From the cell containing the given text, extract its center point as (x, y) coordinate. 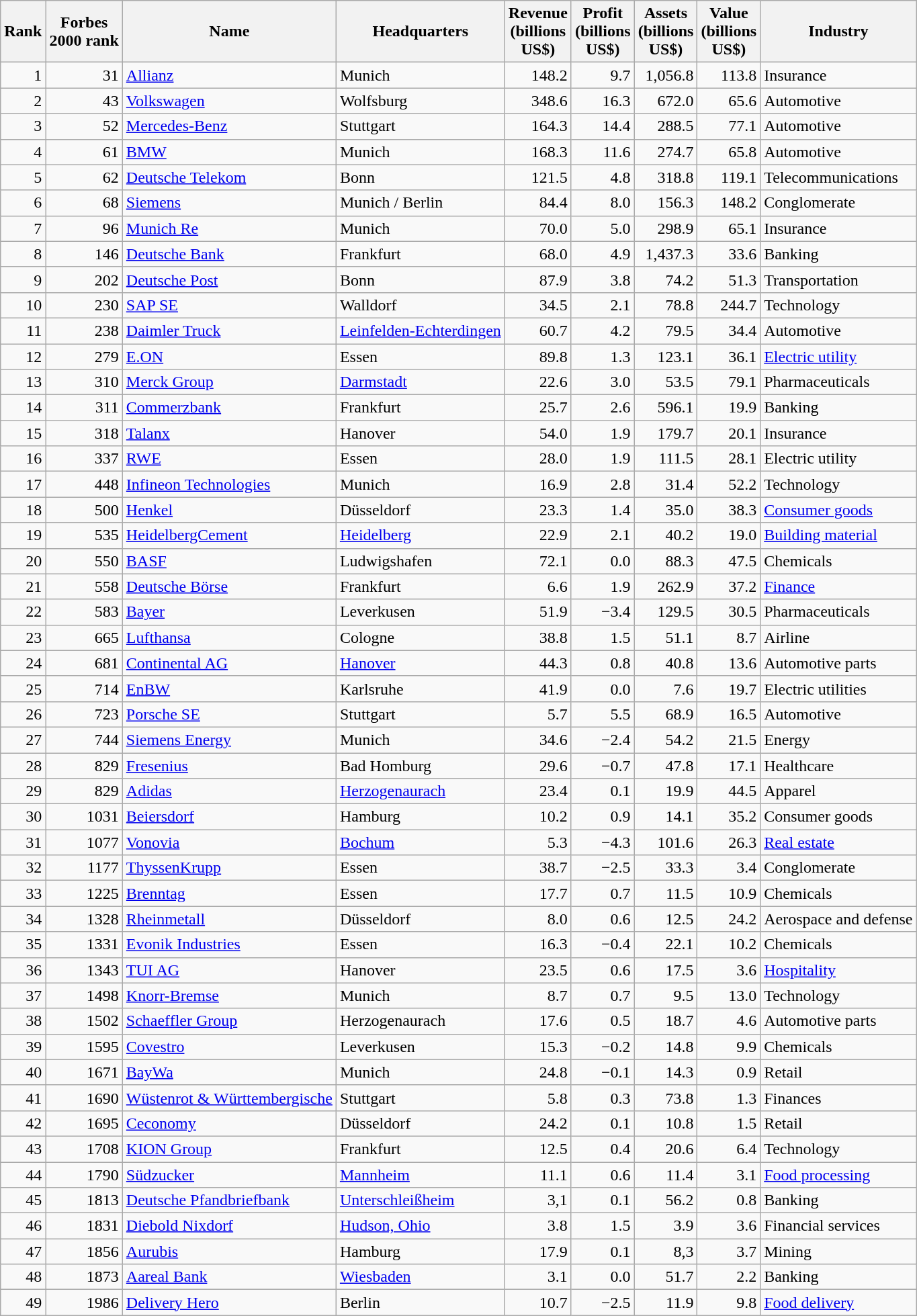
Adidas (229, 791)
Ceconomy (229, 1123)
1856 (84, 1252)
SAP SE (229, 305)
7 (23, 228)
1873 (84, 1277)
60.7 (537, 331)
23.3 (537, 510)
121.5 (537, 177)
BayWa (229, 1072)
32 (23, 868)
96 (84, 228)
Hospitality (838, 970)
4 (23, 152)
17 (23, 484)
583 (84, 612)
Delivery Hero (229, 1303)
262.9 (666, 586)
5.8 (537, 1098)
1813 (84, 1200)
68.9 (666, 714)
Leinfelden-Echterdingen (421, 331)
22.1 (666, 945)
13.6 (729, 663)
−0.4 (603, 945)
1,437.3 (666, 254)
Infineon Technologies (229, 484)
1.4 (603, 510)
Commerzbank (229, 408)
22.9 (537, 535)
35.2 (729, 817)
17.9 (537, 1252)
230 (84, 305)
723 (84, 714)
9.7 (603, 75)
Südzucker (229, 1175)
Apparel (838, 791)
17.1 (729, 765)
179.7 (666, 433)
19.7 (729, 689)
5.5 (603, 714)
Finances (838, 1098)
Cologne (421, 638)
16.9 (537, 484)
62 (84, 177)
1225 (84, 893)
65.8 (729, 152)
Profit(billions US$) (603, 32)
Aerospace and defense (838, 919)
21.5 (729, 740)
714 (84, 689)
88.3 (666, 561)
−3.4 (603, 612)
3 (23, 126)
2 (23, 101)
Brenntag (229, 893)
279 (84, 357)
38.8 (537, 638)
37.2 (729, 586)
28.1 (729, 459)
1 (23, 75)
Daimler Truck (229, 331)
19.0 (729, 535)
0.4 (603, 1149)
11.6 (603, 152)
11.9 (666, 1303)
Aareal Bank (229, 1277)
45 (23, 1200)
17.7 (537, 893)
500 (84, 510)
535 (84, 535)
Schaeffler Group (229, 1021)
5 (23, 177)
49 (23, 1303)
36 (23, 970)
Financial services (838, 1226)
E.ON (229, 357)
−0.1 (603, 1072)
34 (23, 919)
Munich Re (229, 228)
318.8 (666, 177)
33.6 (729, 254)
33 (23, 893)
68.0 (537, 254)
Deutsche Post (229, 279)
44.5 (729, 791)
Beiersdorf (229, 817)
Transportation (838, 279)
146 (84, 254)
1708 (84, 1149)
7.6 (666, 689)
21 (23, 586)
11.1 (537, 1175)
Assets(billions US$) (666, 32)
Siemens Energy (229, 740)
Wiesbaden (421, 1277)
0.5 (603, 1021)
47.8 (666, 765)
41 (23, 1098)
665 (84, 638)
9.9 (729, 1047)
Darmstadt (421, 382)
Diebold Nixdorf (229, 1226)
119.1 (729, 177)
12 (23, 357)
KION Group (229, 1149)
11.4 (666, 1175)
26.3 (729, 842)
4.2 (603, 331)
2.2 (729, 1277)
47 (23, 1252)
14.8 (666, 1047)
274.7 (666, 152)
65.6 (729, 101)
6.6 (537, 586)
16 (23, 459)
56.2 (666, 1200)
14 (23, 408)
Mercedes-Benz (229, 126)
61 (84, 152)
14.3 (666, 1072)
Healthcare (838, 765)
Vonovia (229, 842)
40.2 (666, 535)
34.4 (729, 331)
Finance (838, 586)
RWE (229, 459)
Siemens (229, 203)
Deutsche Pfandbriefbank (229, 1200)
22.6 (537, 382)
44.3 (537, 663)
−0.2 (603, 1047)
BASF (229, 561)
16.5 (729, 714)
34.6 (537, 740)
Merck Group (229, 382)
Food processing (838, 1175)
52.2 (729, 484)
164.3 (537, 126)
Deutsche Telekom (229, 177)
78.8 (666, 305)
Deutsche Börse (229, 586)
10 (23, 305)
53.5 (666, 382)
23.5 (537, 970)
8,3 (666, 1252)
348.6 (537, 101)
Fresenius (229, 765)
46 (23, 1226)
672.0 (666, 101)
9.5 (666, 996)
Rank (23, 32)
24.8 (537, 1072)
550 (84, 561)
3.9 (666, 1226)
73.8 (666, 1098)
337 (84, 459)
1331 (84, 945)
101.6 (666, 842)
Covestro (229, 1047)
681 (84, 663)
Deutsche Bank (229, 254)
6.4 (729, 1149)
558 (84, 586)
1595 (84, 1047)
79.5 (666, 331)
40.8 (666, 663)
Rheinmetall (229, 919)
30.5 (729, 612)
44 (23, 1175)
Karlsruhe (421, 689)
30 (23, 817)
TUI AG (229, 970)
288.5 (666, 126)
1831 (84, 1226)
84.4 (537, 203)
1031 (84, 817)
1986 (84, 1303)
−0.7 (603, 765)
29 (23, 791)
28 (23, 765)
311 (84, 408)
2.8 (603, 484)
1343 (84, 970)
1690 (84, 1098)
6 (23, 203)
Building material (838, 535)
HeidelbergCement (229, 535)
156.3 (666, 203)
1502 (84, 1021)
Knorr-Bremse (229, 996)
79.1 (729, 382)
BMW (229, 152)
15.3 (537, 1047)
Evonik Industries (229, 945)
87.9 (537, 279)
123.1 (666, 357)
17.5 (666, 970)
5.0 (603, 228)
Mining (838, 1252)
Continental AG (229, 663)
51.7 (666, 1277)
5.7 (537, 714)
11.5 (666, 893)
Walldorf (421, 305)
77.1 (729, 126)
54.0 (537, 433)
Electric utilities (838, 689)
Energy (838, 740)
23 (23, 638)
28.0 (537, 459)
168.3 (537, 152)
68 (84, 203)
−4.3 (603, 842)
14.1 (666, 817)
1328 (84, 919)
1790 (84, 1175)
318 (84, 433)
23.4 (537, 791)
Mannheim (421, 1175)
4.9 (603, 254)
Bad Homburg (421, 765)
Name (229, 32)
3.0 (603, 382)
52 (84, 126)
36.1 (729, 357)
65.1 (729, 228)
1695 (84, 1123)
14.4 (603, 126)
3,1 (537, 1200)
744 (84, 740)
29.6 (537, 765)
Telecommunications (838, 177)
Bayer (229, 612)
Value(billions US$) (729, 32)
39 (23, 1047)
18 (23, 510)
Berlin (421, 1303)
10.9 (729, 893)
40 (23, 1072)
15 (23, 433)
51.9 (537, 612)
Henkel (229, 510)
33.3 (666, 868)
89.8 (537, 357)
10.7 (537, 1303)
Aurubis (229, 1252)
Lufthansa (229, 638)
38.7 (537, 868)
24 (23, 663)
Wüstenrot & Württembergische (229, 1098)
70.0 (537, 228)
74.2 (666, 279)
34.5 (537, 305)
1,056.8 (666, 75)
22 (23, 612)
111.5 (666, 459)
37 (23, 996)
Allianz (229, 75)
18.7 (666, 1021)
1177 (84, 868)
298.9 (666, 228)
ThyssenKrupp (229, 868)
Unterschleißheim (421, 1200)
48 (23, 1277)
26 (23, 714)
−2.4 (603, 740)
129.5 (666, 612)
Porsche SE (229, 714)
Real estate (838, 842)
Airline (838, 638)
11 (23, 331)
244.7 (729, 305)
31.4 (666, 484)
Revenue(billions US$) (537, 32)
Bochum (421, 842)
Talanx (229, 433)
596.1 (666, 408)
Forbes 2000 rank (84, 32)
25 (23, 689)
35 (23, 945)
47.5 (729, 561)
20.1 (729, 433)
17.6 (537, 1021)
448 (84, 484)
9 (23, 279)
238 (84, 331)
3.7 (729, 1252)
310 (84, 382)
1498 (84, 996)
1671 (84, 1072)
20.6 (666, 1149)
Volkswagen (229, 101)
38 (23, 1021)
72.1 (537, 561)
0.3 (603, 1098)
54.2 (666, 740)
35.0 (666, 510)
27 (23, 740)
Industry (838, 32)
20 (23, 561)
13 (23, 382)
42 (23, 1123)
Wolfsburg (421, 101)
51.3 (729, 279)
202 (84, 279)
Food delivery (838, 1303)
10.8 (666, 1123)
1077 (84, 842)
5.3 (537, 842)
4.8 (603, 177)
19 (23, 535)
Heidelberg (421, 535)
EnBW (229, 689)
8 (23, 254)
4.6 (729, 1021)
13.0 (729, 996)
Hudson, Ohio (421, 1226)
25.7 (537, 408)
3.4 (729, 868)
9.8 (729, 1303)
41.9 (537, 689)
2.6 (603, 408)
Munich / Berlin (421, 203)
113.8 (729, 75)
Ludwigshafen (421, 561)
Headquarters (421, 32)
38.3 (729, 510)
51.1 (666, 638)
